Provide the (X, Y) coordinate of the cell's center where the given text is located.  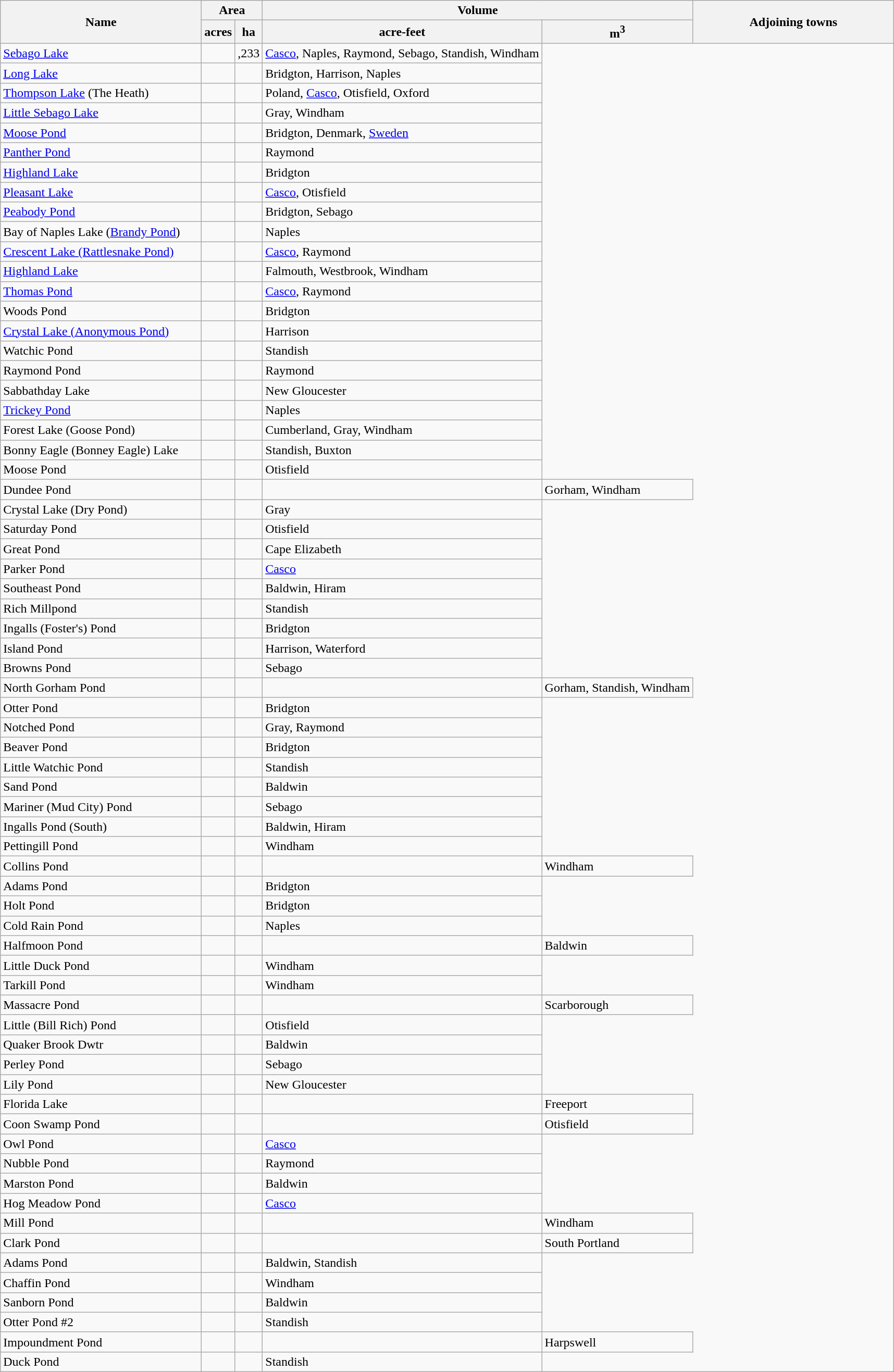
Ingalls (Foster's) Pond (101, 628)
Forest Lake (Goose Pond) (101, 430)
Little Duck Pond (101, 965)
Island Pond (101, 648)
Gray, Raymond (402, 727)
Marston Pond (101, 1183)
Coon Swamp Pond (101, 1124)
Southeast Pond (101, 589)
Crescent Lake (Rattlesnake Pond) (101, 252)
Woods Pond (101, 311)
Casco, Naples, Raymond, Sebago, Standish, Windham (402, 53)
Collins Pond (101, 866)
Notched Pond (101, 727)
Trickey Pond (101, 410)
Holt Pond (101, 906)
Gray, Windham (402, 113)
Rich Millpond (101, 608)
Area (232, 10)
Harrison (402, 331)
Clark Pond (101, 1243)
Freeport (617, 1104)
Name (101, 22)
Sabbathday Lake (101, 390)
Sand Pond (101, 787)
Volume (478, 10)
North Gorham Pond (101, 688)
Raymond Pond (101, 370)
Beaver Pond (101, 747)
Nubble Pond (101, 1164)
Bay of Naples Lake (Brandy Pond) (101, 232)
Poland, Casco, Otisfield, Oxford (402, 93)
Cape Elizabeth (402, 549)
Bridgton, Denmark, Sweden (402, 133)
Gray (402, 509)
Bridgton, Harrison, Naples (402, 73)
Chaffin Pond (101, 1282)
Little Watchic Pond (101, 767)
Pleasant Lake (101, 192)
Mariner (Mud City) Pond (101, 807)
Scarborough (617, 1005)
Perley Pond (101, 1065)
Crystal Lake (Anonymous Pond) (101, 331)
ha (249, 32)
Baldwin, Standish (402, 1263)
acres (218, 32)
Casco, Otisfield (402, 192)
Saturday Pond (101, 529)
Falmouth, Westbrook, Windham (402, 271)
Bridgton, Sebago (402, 212)
Adjoining towns (793, 22)
Impoundment Pond (101, 1342)
Tarkill Pond (101, 985)
Gorham, Windham (617, 490)
m3 (617, 32)
Peabody Pond (101, 212)
Panther Pond (101, 153)
Little (Bill Rich) Pond (101, 1025)
Otter Pond #2 (101, 1322)
Browns Pond (101, 668)
Parker Pond (101, 569)
,233 (249, 53)
Bonny Eagle (Bonney Eagle) Lake (101, 450)
acre-feet (402, 32)
Pettingill Pond (101, 846)
Crystal Lake (Dry Pond) (101, 509)
Gorham, Standish, Windham (617, 688)
Florida Lake (101, 1104)
Harrison, Waterford (402, 648)
Mill Pond (101, 1223)
Quaker Brook Dwtr (101, 1044)
Thomas Pond (101, 291)
Harpswell (617, 1342)
Halfmoon Pond (101, 945)
Thompson Lake (The Heath) (101, 93)
Duck Pond (101, 1362)
Standish, Buxton (402, 450)
Sebago Lake (101, 53)
Massacre Pond (101, 1005)
Otter Pond (101, 707)
Sanborn Pond (101, 1302)
Lily Pond (101, 1084)
Hog Meadow Pond (101, 1203)
Owl Pond (101, 1144)
Little Sebago Lake (101, 113)
Cumberland, Gray, Windham (402, 430)
Great Pond (101, 549)
South Portland (617, 1243)
Long Lake (101, 73)
Ingalls Pond (South) (101, 827)
Watchic Pond (101, 351)
Cold Rain Pond (101, 926)
Dundee Pond (101, 490)
